Detect which cell encompasses the target text, then output its (X, Y) center coordinate. 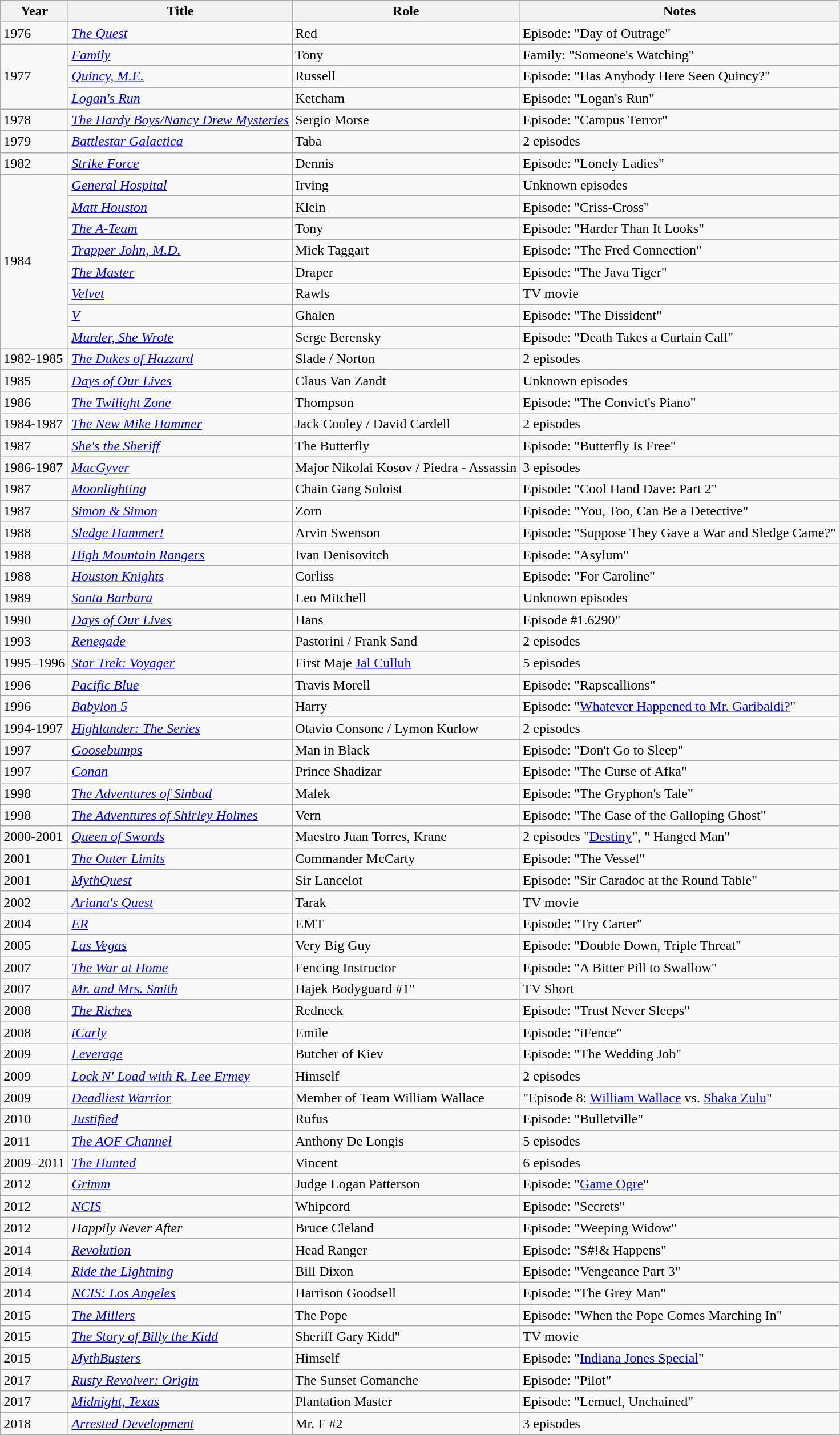
1982-1985 (34, 359)
Ketcham (406, 98)
Redneck (406, 1011)
2011 (34, 1141)
Lock N' Load with R. Lee Ermey (180, 1076)
2002 (34, 902)
Battlestar Galactica (180, 142)
2004 (34, 924)
Ride the Lightning (180, 1271)
Episode: "Sir Caradoc at the Round Table" (680, 880)
Rawls (406, 294)
Sledge Hammer! (180, 533)
Sir Lancelot (406, 880)
Justified (180, 1119)
Episode: "For Caroline" (680, 576)
iCarly (180, 1033)
Episode: "The Case of the Galloping Ghost" (680, 815)
Las Vegas (180, 945)
Babylon 5 (180, 707)
Deadliest Warrior (180, 1098)
Episode: "Don't Go to Sleep" (680, 750)
Thompson (406, 402)
"Episode 8: William Wallace vs. Shaka Zulu" (680, 1098)
Mr. F #2 (406, 1424)
Episode: "Weeping Widow" (680, 1228)
Episode: "The Wedding Job" (680, 1054)
Simon & Simon (180, 511)
Chain Gang Soloist (406, 489)
Dennis (406, 163)
The Sunset Comanche (406, 1380)
Episode: "When the Pope Comes Marching In" (680, 1315)
Anthony De Longis (406, 1141)
Irving (406, 185)
Episode: "Game Ogre" (680, 1184)
Episode: "The Curse of Afka" (680, 772)
Episode: "iFence" (680, 1033)
Mick Taggart (406, 250)
The Quest (180, 33)
The Master (180, 272)
Hans (406, 619)
MacGyver (180, 467)
1976 (34, 33)
Member of Team William Wallace (406, 1098)
Serge Berensky (406, 337)
Emile (406, 1033)
The Millers (180, 1315)
Harrison Goodsell (406, 1293)
Episode: "You, Too, Can Be a Detective" (680, 511)
Malek (406, 793)
Vern (406, 815)
Trapper John, M.D. (180, 250)
1978 (34, 120)
Russell (406, 76)
Leverage (180, 1054)
Murder, She Wrote (180, 337)
Episode: "Bulletville" (680, 1119)
2009–2011 (34, 1163)
Otavio Consone / Lymon Kurlow (406, 728)
Plantation Master (406, 1402)
Episode: "The Fred Connection" (680, 250)
NCIS (180, 1206)
Butcher of Kiev (406, 1054)
The Hunted (180, 1163)
Episode: "Whatever Happened to Mr. Garibaldi?" (680, 707)
Episode: "Pilot" (680, 1380)
Hajek Bodyguard #1" (406, 989)
1989 (34, 598)
Family: "Someone's Watching" (680, 55)
Pacific Blue (180, 685)
1993 (34, 642)
Santa Barbara (180, 598)
1984 (34, 261)
Conan (180, 772)
The Riches (180, 1011)
Strike Force (180, 163)
NCIS: Los Angeles (180, 1293)
Happily Never After (180, 1228)
Claus Van Zandt (406, 381)
Episode: "Indiana Jones Special" (680, 1359)
Episode: "The Gryphon's Tale" (680, 793)
1977 (34, 76)
Ghalen (406, 316)
The AOF Channel (180, 1141)
Moonlighting (180, 489)
2010 (34, 1119)
1984-1987 (34, 424)
General Hospital (180, 185)
Taba (406, 142)
Vincent (406, 1163)
MythBusters (180, 1359)
Star Trek: Voyager (180, 663)
Logan's Run (180, 98)
The Dukes of Hazzard (180, 359)
Episode: "Logan's Run" (680, 98)
Rusty Revolver: Origin (180, 1380)
Episode: "Harder Than It Looks" (680, 228)
Episode: "Secrets" (680, 1206)
Bill Dixon (406, 1271)
Episode: "S#!& Happens" (680, 1249)
MythQuest (180, 880)
Episode: "Lemuel, Unchained" (680, 1402)
Whipcord (406, 1206)
Episode: "The Java Tiger" (680, 272)
Role (406, 11)
The Outer Limits (180, 858)
1979 (34, 142)
Episode: "Criss-Cross" (680, 207)
Draper (406, 272)
Corliss (406, 576)
Episode: "Day of Outrage" (680, 33)
Red (406, 33)
Episode: "A Bitter Pill to Swallow" (680, 968)
Tarak (406, 902)
Episode: "Try Carter" (680, 924)
The War at Home (180, 968)
The Story of Billy the Kidd (180, 1337)
Head Ranger (406, 1249)
Sheriff Gary Kidd" (406, 1337)
Episode: "Lonely Ladies" (680, 163)
2005 (34, 945)
The Adventures of Shirley Holmes (180, 815)
2 episodes "Destiny", " Hanged Man" (680, 837)
Matt Houston (180, 207)
Klein (406, 207)
Man in Black (406, 750)
1985 (34, 381)
Episode: "Has Anybody Here Seen Quincy?" (680, 76)
Major Nikolai Kosov / Piedra - Assassin (406, 467)
Revolution (180, 1249)
Episode #1.6290" (680, 619)
Pastorini / Frank Sand (406, 642)
Jack Cooley / David Cardell (406, 424)
Episode: "Rapscallions" (680, 685)
1994-1997 (34, 728)
Family (180, 55)
Travis Morell (406, 685)
Notes (680, 11)
Leo Mitchell (406, 598)
1995–1996 (34, 663)
6 episodes (680, 1163)
Mr. and Mrs. Smith (180, 989)
ER (180, 924)
High Mountain Rangers (180, 554)
Quincy, M.E. (180, 76)
Episode: "The Dissident" (680, 316)
Grimm (180, 1184)
Arrested Development (180, 1424)
EMT (406, 924)
2000-2001 (34, 837)
She's the Sheriff (180, 446)
Episode: "Butterfly Is Free" (680, 446)
Houston Knights (180, 576)
Goosebumps (180, 750)
Slade / Norton (406, 359)
The Twilight Zone (180, 402)
Episode: "The Grey Man" (680, 1293)
Maestro Juan Torres, Krane (406, 837)
Episode: "The Vessel" (680, 858)
Episode: "Campus Terror" (680, 120)
Title (180, 11)
Queen of Swords (180, 837)
2018 (34, 1424)
Year (34, 11)
Commander McCarty (406, 858)
Episode: "Asylum" (680, 554)
The Hardy Boys/Nancy Drew Mysteries (180, 120)
Episode: "Double Down, Triple Threat" (680, 945)
Prince Shadizar (406, 772)
The New Mike Hammer (180, 424)
Episode: "Cool Hand Dave: Part 2" (680, 489)
Episode: "The Convict's Piano" (680, 402)
Episode: "Death Takes a Curtain Call" (680, 337)
Bruce Cleland (406, 1228)
Highlander: The Series (180, 728)
The Adventures of Sinbad (180, 793)
Midnight, Texas (180, 1402)
1986-1987 (34, 467)
TV Short (680, 989)
The A-Team (180, 228)
Harry (406, 707)
Episode: "Suppose They Gave a War and Sledge Came?" (680, 533)
Judge Logan Patterson (406, 1184)
1982 (34, 163)
The Pope (406, 1315)
Renegade (180, 642)
Ariana's Quest (180, 902)
Rufus (406, 1119)
1986 (34, 402)
Zorn (406, 511)
Sergio Morse (406, 120)
The Butterfly (406, 446)
V (180, 316)
First Maje Jal Culluh (406, 663)
Episode: "Vengeance Part 3" (680, 1271)
Velvet (180, 294)
Fencing Instructor (406, 968)
1990 (34, 619)
Ivan Denisovitch (406, 554)
Arvin Swenson (406, 533)
Episode: "Trust Never Sleeps" (680, 1011)
Very Big Guy (406, 945)
